Find where the given text appears and provide that cell's center as (X, Y) coordinate. 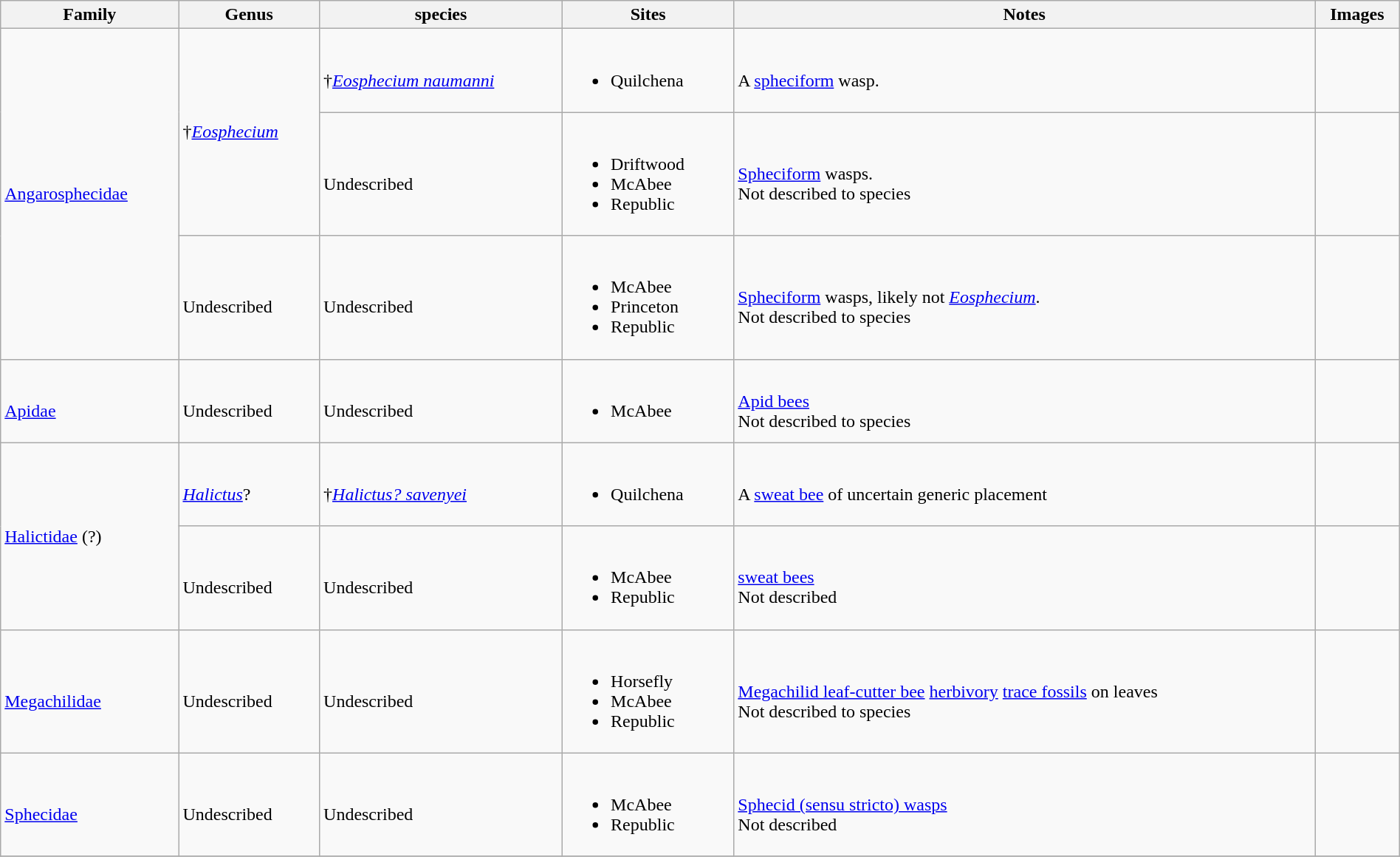
Spheciform wasps, likely not Eosphecium. Not described to species (1025, 297)
Sites (648, 15)
Sphecidae (90, 805)
Genus (250, 15)
Apidae (90, 400)
DriftwoodMcAbeeRepublic (648, 174)
Angarosphecidae (90, 194)
†Halictus? savenyei (442, 485)
†Eosphecium naumanni (442, 71)
Images (1357, 15)
McAbeePrincetonRepublic (648, 297)
Halictus? (250, 485)
A spheciform wasp. (1025, 71)
HorseflyMcAbeeRepublic (648, 692)
Apid bees Not described to species (1025, 400)
Halictidae (?) (90, 536)
Megachilidae (90, 692)
Notes (1025, 15)
McAbee (648, 400)
sweat bees Not described (1025, 578)
Megachilid leaf-cutter bee herbivory trace fossils on leaves Not described to species (1025, 692)
Spheciform wasps. Not described to species (1025, 174)
†Eosphecium (250, 132)
Sphecid (sensu stricto) wasps Not described (1025, 805)
Family (90, 15)
species (442, 15)
A sweat bee of uncertain generic placement (1025, 485)
